Output the [x, y] coordinate of the center of the cell containing the given text.  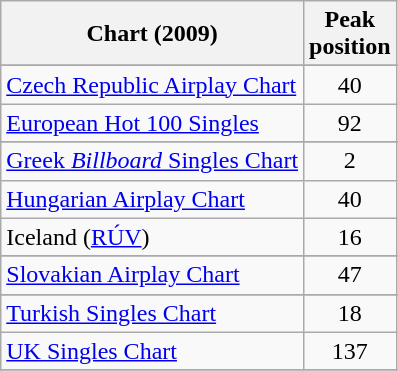
Hungarian Airplay Chart [152, 199]
Czech Republic Airplay Chart [152, 85]
137 [350, 351]
Greek Billboard Singles Chart [152, 161]
Peakposition [350, 34]
Chart (2009) [152, 34]
Turkish Singles Chart [152, 313]
2 [350, 161]
18 [350, 313]
Iceland (RÚV) [152, 237]
European Hot 100 Singles [152, 123]
Slovakian Airplay Chart [152, 275]
16 [350, 237]
47 [350, 275]
92 [350, 123]
UK Singles Chart [152, 351]
